Provide the (X, Y) coordinate of the cell's center where the given text is located.  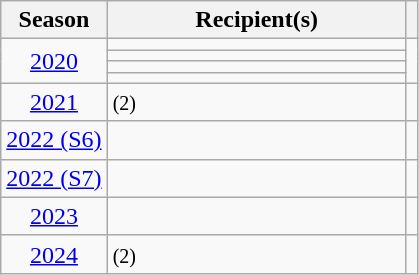
2024 (54, 254)
2022 (S7) (54, 178)
2021 (54, 102)
2022 (S6) (54, 140)
Recipient(s) (256, 20)
Season (54, 20)
2020 (54, 61)
2023 (54, 216)
